Extract the (X, Y) coordinate from the center of the cell holding the provided text.  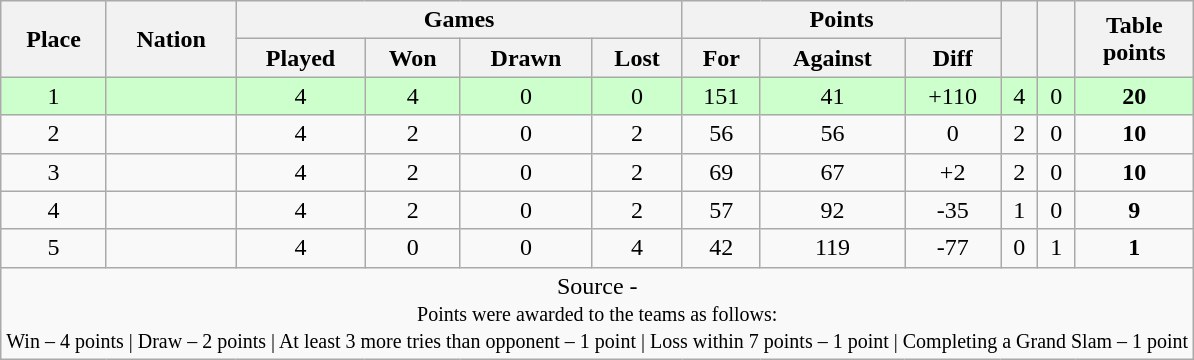
Lost (638, 58)
9 (1134, 210)
5 (54, 248)
Drawn (526, 58)
42 (721, 248)
Games (460, 20)
3 (54, 172)
119 (832, 248)
69 (721, 172)
Nation (170, 39)
Diff (953, 58)
Points (841, 20)
Played (300, 58)
92 (832, 210)
151 (721, 96)
57 (721, 210)
67 (832, 172)
20 (1134, 96)
Won (412, 58)
Tablepoints (1134, 39)
+110 (953, 96)
+2 (953, 172)
-77 (953, 248)
For (721, 58)
Place (54, 39)
41 (832, 96)
Against (832, 58)
-35 (953, 210)
